Output the (x, y) coordinate of the center of the cell containing the given text.  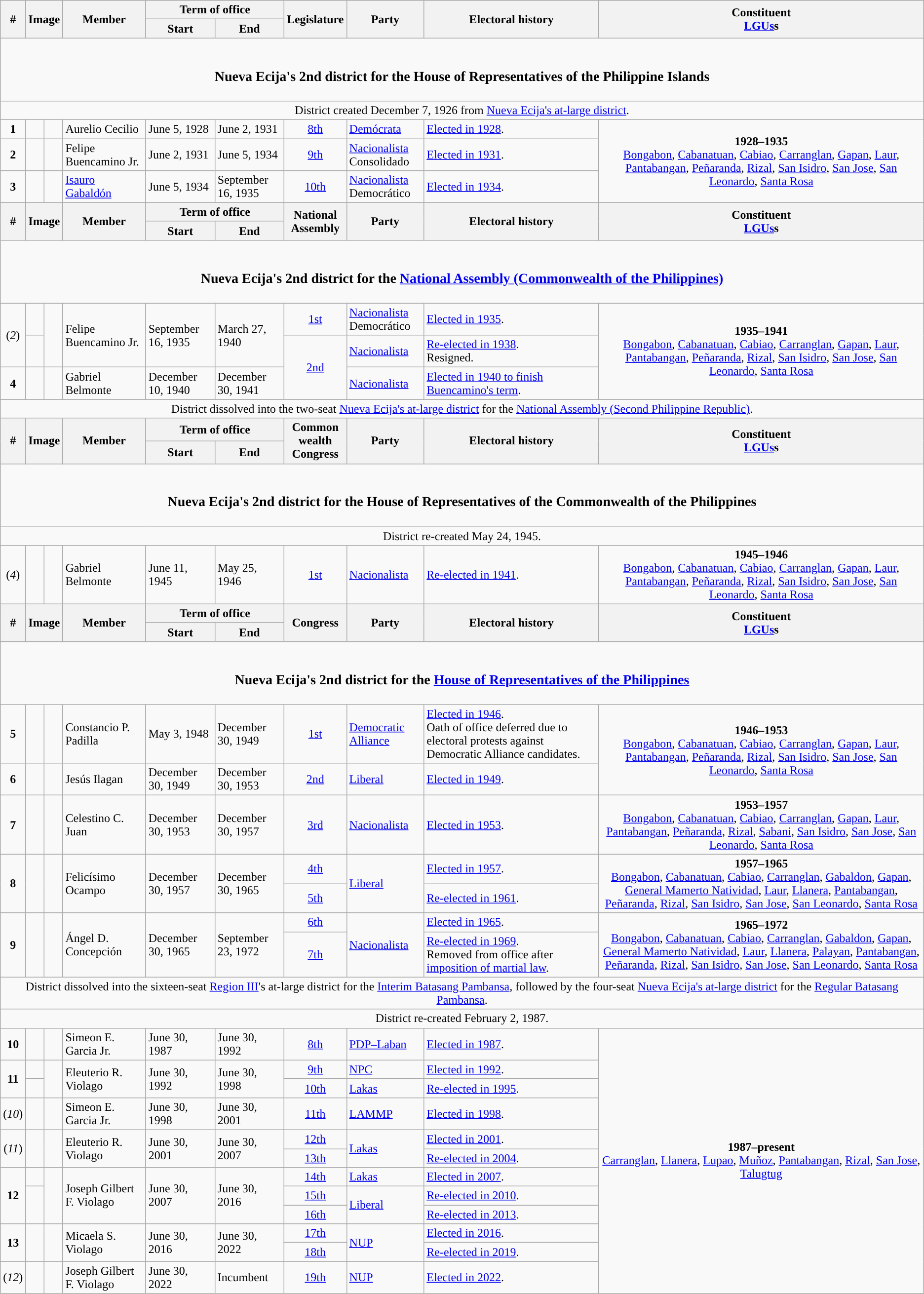
Nueva Ecija's 2nd district for the House of Representatives of the Philippine Islands (462, 69)
District created December 7, 1926 from Nueva Ecija's at-large district. (462, 110)
Micaela S. Violago (104, 1243)
June 30, 1987 (180, 1044)
17th (315, 1233)
12th (315, 1139)
District re-created February 2, 1987. (462, 1019)
1928–1935Bongabon, Cabanatuan, Cabiao, Carranglan, Gapan, Laur, Pantabangan, Peñaranda, Rizal, San Isidro, San Jose, San Leonardo, Santa Rosa (761, 161)
May 25, 1946 (249, 575)
March 27, 1940 (249, 335)
1945–1946Bongabon, Cabanatuan, Cabiao, Carranglan, Gapan, Laur, Pantabangan, Peñaranda, Rizal, San Isidro, San Jose, San Leonardo, Santa Rosa (761, 575)
4th (315, 869)
1953–1957Bongabon, Cabanatuan, Cabiao, Carranglan, Gapan, Laur, Pantabangan, Peñaranda, Rizal, Sabani, San Isidro, San Jose, San Leonardo, Santa Rosa (761, 824)
6 (13, 779)
Democratic Alliance (385, 734)
13th (315, 1158)
CommonwealthCongress (315, 441)
8 (13, 884)
(2) (13, 335)
December 10, 1940 (180, 383)
Elected in 1987. (511, 1044)
12 (13, 1196)
Legislature (315, 19)
Aurelio Cecilio (104, 129)
19th (315, 1278)
4 (13, 383)
1935–1941Bongabon, Cabanatuan, Cabiao, Carranglan, Gapan, Laur, Pantabangan, Peñaranda, Rizal, San Isidro, San Jose, San Leonardo, Santa Rosa (761, 352)
Re-elected in 2013. (511, 1215)
Re-elected in 1938.Resigned. (511, 352)
6th (315, 922)
Elected in 1957. (511, 869)
Elected in 2007. (511, 1177)
3 (13, 187)
Elected in 2001. (511, 1139)
Re-elected in 2019. (511, 1252)
Elected in 1965. (511, 922)
(4) (13, 575)
Elected in 1940 to finish Buencamino's term. (511, 383)
13 (13, 1243)
Nueva Ecija's 2nd district for the National Assembly (Commonwealth of the Philippines) (462, 272)
Re-elected in 1995. (511, 1088)
Elected in 2022. (511, 1278)
1946–1953Bongabon, Cabanatuan, Cabiao, Carranglan, Gapan, Laur, Pantabangan, Peñaranda, Rizal, San Isidro, San Jose, San Leonardo, Santa Rosa (761, 750)
Ángel D. Concepción (104, 945)
Re-elected in 2010. (511, 1196)
PDP–Laban (385, 1044)
Felicísimo Ocampo (104, 884)
Elected in 1992. (511, 1069)
Celestino C. Juan (104, 824)
16th (315, 1215)
Congress (315, 623)
Incumbent (249, 1278)
NacionalistaConsolidado (385, 154)
1987–presentCarranglan, Llanera, Lupao, Muñoz, Pantabangan, Rizal, San Jose, Talugtug (761, 1161)
District dissolved into the two-seat Nueva Ecija's at-large district for the National Assembly (Second Philippine Republic). (462, 409)
Elected in 1953. (511, 824)
Re-elected in 1941. (511, 575)
Jesús Ilagan (104, 779)
5 (13, 734)
Constancio P. Padilla (104, 734)
11 (13, 1079)
Elected in 1946.Oath of office deferred due to electoral protests against Democratic Alliance candidates. (511, 734)
Re-elected in 1969.Removed from office after imposition of martial law. (511, 954)
7 (13, 824)
Re-elected in 1961. (511, 898)
Isauro Gabaldón (104, 187)
Nueva Ecija's 2nd district for the House of Representatives of the Philippines (462, 672)
11th (315, 1114)
7th (315, 954)
18th (315, 1252)
NPC (385, 1069)
Elected in 1931. (511, 154)
Nueva Ecija's 2nd district for the House of Representatives of the Commonwealth of the Philippines (462, 495)
September 23, 1972 (249, 945)
Elected in 1949. (511, 779)
3rd (315, 824)
(12) (13, 1278)
Elected in 1935. (511, 319)
June 11, 1945 (180, 575)
15th (315, 1196)
Elected in 1934. (511, 187)
1 (13, 129)
NationalAssembly (315, 221)
Demócrata (385, 129)
2 (13, 154)
(11) (13, 1148)
LAMMP (385, 1114)
(10) (13, 1114)
Re-elected in 2004. (511, 1158)
Elected in 1998. (511, 1114)
December 30, 1941 (249, 383)
June 5, 1928 (180, 129)
Elected in 2016. (511, 1233)
5th (315, 898)
9 (13, 945)
District re-created May 24, 1945. (462, 536)
Elected in 1928. (511, 129)
May 3, 1948 (180, 734)
10 (13, 1044)
14th (315, 1177)
